Identify which cell holds the provided text, then report its [X, Y] central coordinate. 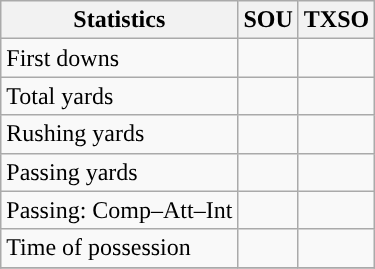
TXSO [336, 20]
Rushing yards [120, 134]
Passing yards [120, 172]
Total yards [120, 96]
Time of possession [120, 248]
SOU [268, 20]
First downs [120, 58]
Statistics [120, 20]
Passing: Comp–Att–Int [120, 210]
